Return the [x, y] coordinate for the center point of the cell that contains the specified text.  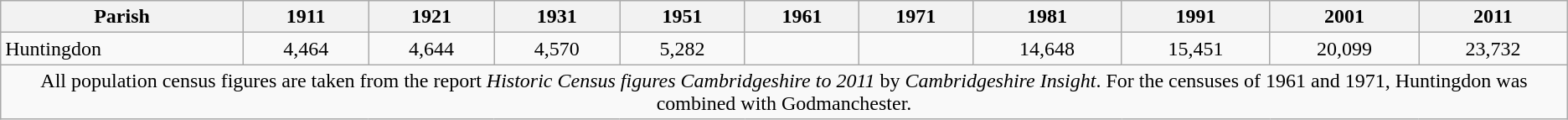
2011 [1493, 17]
1911 [306, 17]
1931 [557, 17]
1921 [431, 17]
20,099 [1344, 49]
4,464 [306, 49]
5,282 [683, 49]
2001 [1344, 17]
Parish [122, 17]
15,451 [1196, 49]
1951 [683, 17]
23,732 [1493, 49]
4,570 [557, 49]
1971 [916, 17]
1981 [1047, 17]
1961 [802, 17]
1991 [1196, 17]
Huntingdon [122, 49]
4,644 [431, 49]
14,648 [1047, 49]
